Search for the cell housing the specified text and yield its [x, y] center coordinate. 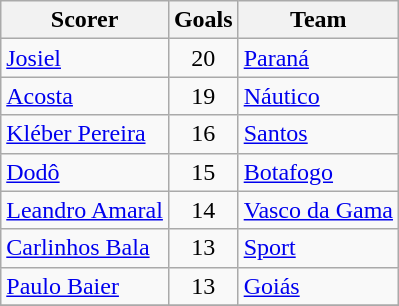
Paraná [318, 58]
Goiás [318, 286]
Sport [318, 248]
Dodô [85, 172]
Santos [318, 134]
Acosta [85, 96]
Goals [203, 20]
Kléber Pereira [85, 134]
20 [203, 58]
16 [203, 134]
Paulo Baier [85, 286]
Vasco da Gama [318, 210]
Náutico [318, 96]
19 [203, 96]
Botafogo [318, 172]
14 [203, 210]
15 [203, 172]
Scorer [85, 20]
Josiel [85, 58]
Team [318, 20]
Carlinhos Bala [85, 248]
Leandro Amaral [85, 210]
